Search for the cell housing the specified text and yield its [x, y] center coordinate. 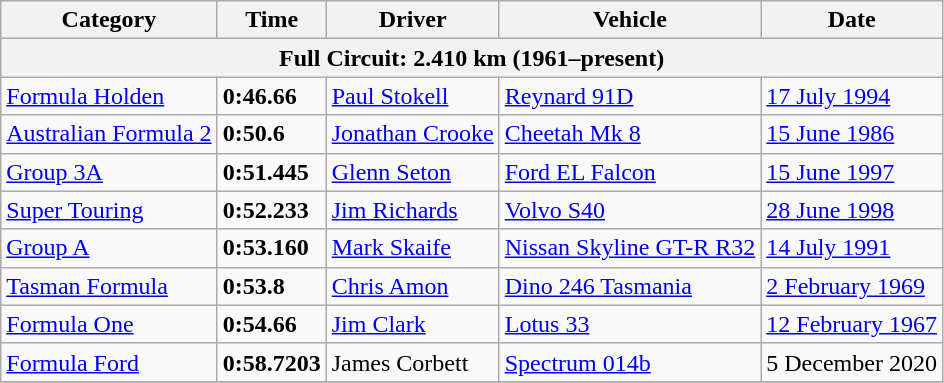
Australian Formula 2 [109, 134]
Group A [109, 248]
0:52.233 [272, 210]
Time [272, 20]
Formula Holden [109, 96]
Lotus 33 [630, 324]
Spectrum 014b [630, 362]
Ford EL Falcon [630, 172]
0:46.66 [272, 96]
17 July 1994 [852, 96]
0:53.8 [272, 286]
Reynard 91D [630, 96]
14 July 1991 [852, 248]
Nissan Skyline GT-R R32 [630, 248]
15 June 1997 [852, 172]
12 February 1967 [852, 324]
Driver [412, 20]
28 June 1998 [852, 210]
Formula Ford [109, 362]
0:58.7203 [272, 362]
Jim Richards [412, 210]
Tasman Formula [109, 286]
Glenn Seton [412, 172]
Category [109, 20]
Date [852, 20]
Chris Amon [412, 286]
Jonathan Crooke [412, 134]
Formula One [109, 324]
Dino 246 Tasmania [630, 286]
Super Touring [109, 210]
0:54.66 [272, 324]
Paul Stokell [412, 96]
Vehicle [630, 20]
Full Circuit: 2.410 km (1961–present) [472, 58]
0:50.6 [272, 134]
Mark Skaife [412, 248]
5 December 2020 [852, 362]
15 June 1986 [852, 134]
0:51.445 [272, 172]
2 February 1969 [852, 286]
Jim Clark [412, 324]
Cheetah Mk 8 [630, 134]
James Corbett [412, 362]
Volvo S40 [630, 210]
0:53.160 [272, 248]
Group 3A [109, 172]
